Find where the given text appears and provide that cell's center as (x, y) coordinate. 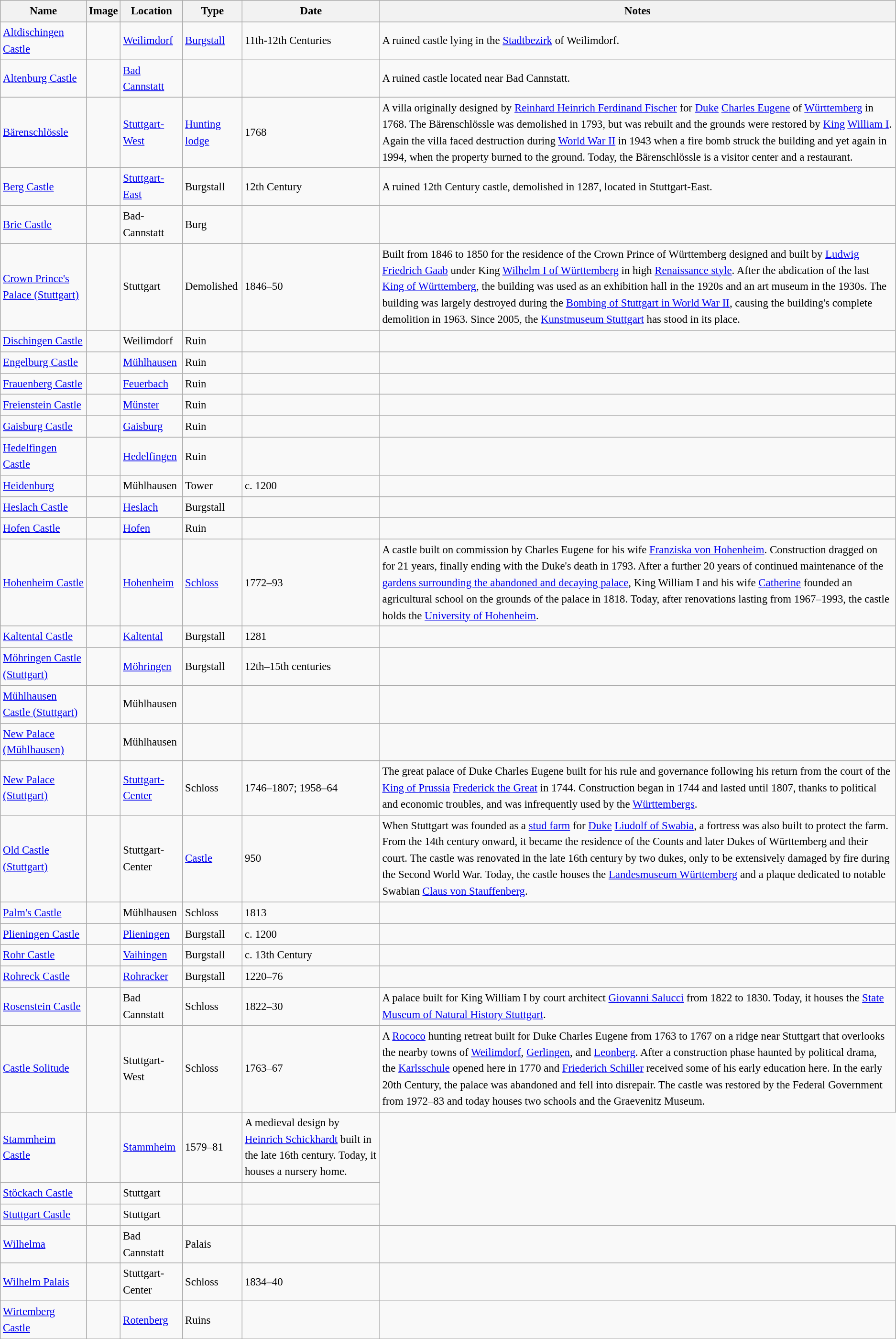
Ruins (212, 1320)
Feuerbach (152, 384)
Stuttgart-East (152, 187)
Dischingen Castle (44, 341)
Stammheim Castle (44, 1148)
Frauenberg Castle (44, 384)
Old Castle (Stuttgart) (44, 858)
Burg (212, 225)
Berg Castle (44, 187)
Crown Prince's Palace (Stuttgart) (44, 287)
Hedelfingen Castle (44, 456)
Heslach Castle (44, 507)
A ruined 12th Century castle, demolished in 1287, located in Stuttgart-East. (637, 187)
Heslach (152, 507)
Altdischingen Castle (44, 41)
11th-12th Centuries (311, 41)
Hofen Castle (44, 529)
Bad-Cannstatt (152, 225)
1281 (311, 637)
New Palace (Stuttgart) (44, 788)
12th Century (311, 187)
Altenburg Castle (44, 78)
1822–30 (311, 1006)
Palais (212, 1244)
Freienstein Castle (44, 406)
Name (44, 11)
Location (152, 11)
Bärenschlössle (44, 133)
Plieningen (152, 934)
Notes (637, 11)
A medieval design by Heinrich Schickhardt built in the late 16th century. Today, it houses a nursery home. (311, 1148)
1579–81 (212, 1148)
Demolished (212, 287)
Vaihingen (152, 955)
Hohenheim (152, 583)
Stöckach Castle (44, 1194)
Rohracker (152, 977)
1220–76 (311, 977)
A ruined castle located near Bad Cannstatt. (637, 78)
Gaisburg (152, 427)
1746–1807; 1958–64 (311, 788)
Möhringen (152, 667)
Castle (212, 858)
Tower (212, 486)
Plieningen Castle (44, 934)
1846–50 (311, 287)
Gaisburg Castle (44, 427)
Kaltental Castle (44, 637)
Wilhelm Palais (44, 1283)
Castle Solitude (44, 1069)
Kaltental (152, 637)
Rohr Castle (44, 955)
Engelburg Castle (44, 362)
Hedelfingen (152, 456)
Hohenheim Castle (44, 583)
12th–15th centuries (311, 667)
Stuttgart Castle (44, 1215)
New Palace (Mühlhausen) (44, 742)
A ruined castle lying in the Stadtbezirk of Weilimdorf. (637, 41)
Date (311, 11)
Münster (152, 406)
Hofen (152, 529)
Rohreck Castle (44, 977)
Mühlhausen Castle (Stuttgart) (44, 704)
1813 (311, 912)
Palm's Castle (44, 912)
950 (311, 858)
Hunting lodge (212, 133)
Wirtemberg Castle (44, 1320)
1772–93 (311, 583)
Stammheim (152, 1148)
Wilhelma (44, 1244)
Image (103, 11)
1768 (311, 133)
Type (212, 11)
Brie Castle (44, 225)
c. 13th Century (311, 955)
Rosenstein Castle (44, 1006)
1834–40 (311, 1283)
1763–67 (311, 1069)
Rotenberg (152, 1320)
Möhringen Castle (Stuttgart) (44, 667)
Heidenburg (44, 486)
